Identify which cell holds the provided text, then report its [x, y] central coordinate. 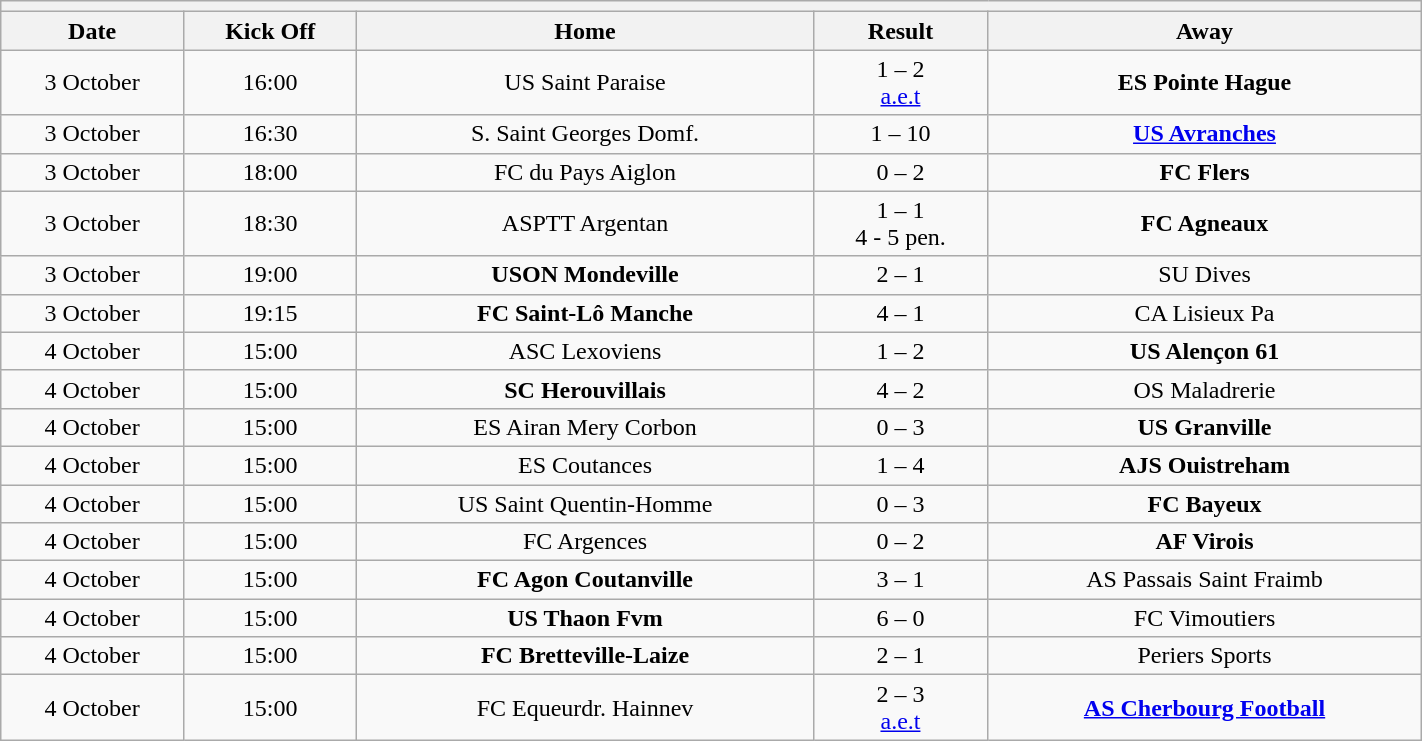
FC Bayeux [1204, 503]
FC Equeurdr. Hainnev [585, 708]
CA Lisieux Pa [1204, 313]
6 – 0 [900, 618]
US Alençon 61 [1204, 351]
AF Virois [1204, 542]
18:30 [270, 224]
16:00 [270, 82]
US Saint Quentin-Homme [585, 503]
FC Vimoutiers [1204, 618]
1 – 4 [900, 465]
AS Cherbourg Football [1204, 708]
1 – 1 4 - 5 pen. [900, 224]
19:00 [270, 275]
Away [1204, 31]
Periers Sports [1204, 656]
Home [585, 31]
OS Maladrerie [1204, 389]
ES Coutances [585, 465]
US Avranches [1204, 134]
4 – 2 [900, 389]
US Granville [1204, 427]
1 – 2 a.e.t [900, 82]
1 – 10 [900, 134]
ASC Lexoviens [585, 351]
SC Herouvillais [585, 389]
16:30 [270, 134]
Kick Off [270, 31]
FC Argences [585, 542]
1 – 2 [900, 351]
FC Bretteville-Laize [585, 656]
FC Agneaux [1204, 224]
S. Saint Georges Domf. [585, 134]
USON Mondeville [585, 275]
FC Agon Coutanville [585, 580]
AS Passais Saint Fraimb [1204, 580]
18:00 [270, 172]
FC Saint-Lô Manche [585, 313]
ES Airan Mery Corbon [585, 427]
ASPTT Argentan [585, 224]
SU Dives [1204, 275]
3 – 1 [900, 580]
FC Flers [1204, 172]
Result [900, 31]
2 – 3 a.e.t [900, 708]
US Saint Paraise [585, 82]
19:15 [270, 313]
US Thaon Fvm [585, 618]
AJS Ouistreham [1204, 465]
ES Pointe Hague [1204, 82]
Date [92, 31]
FC du Pays Aiglon [585, 172]
4 – 1 [900, 313]
